Pinpoint the cell where the given text exists, returning its [X, Y] midpoint coordinate. 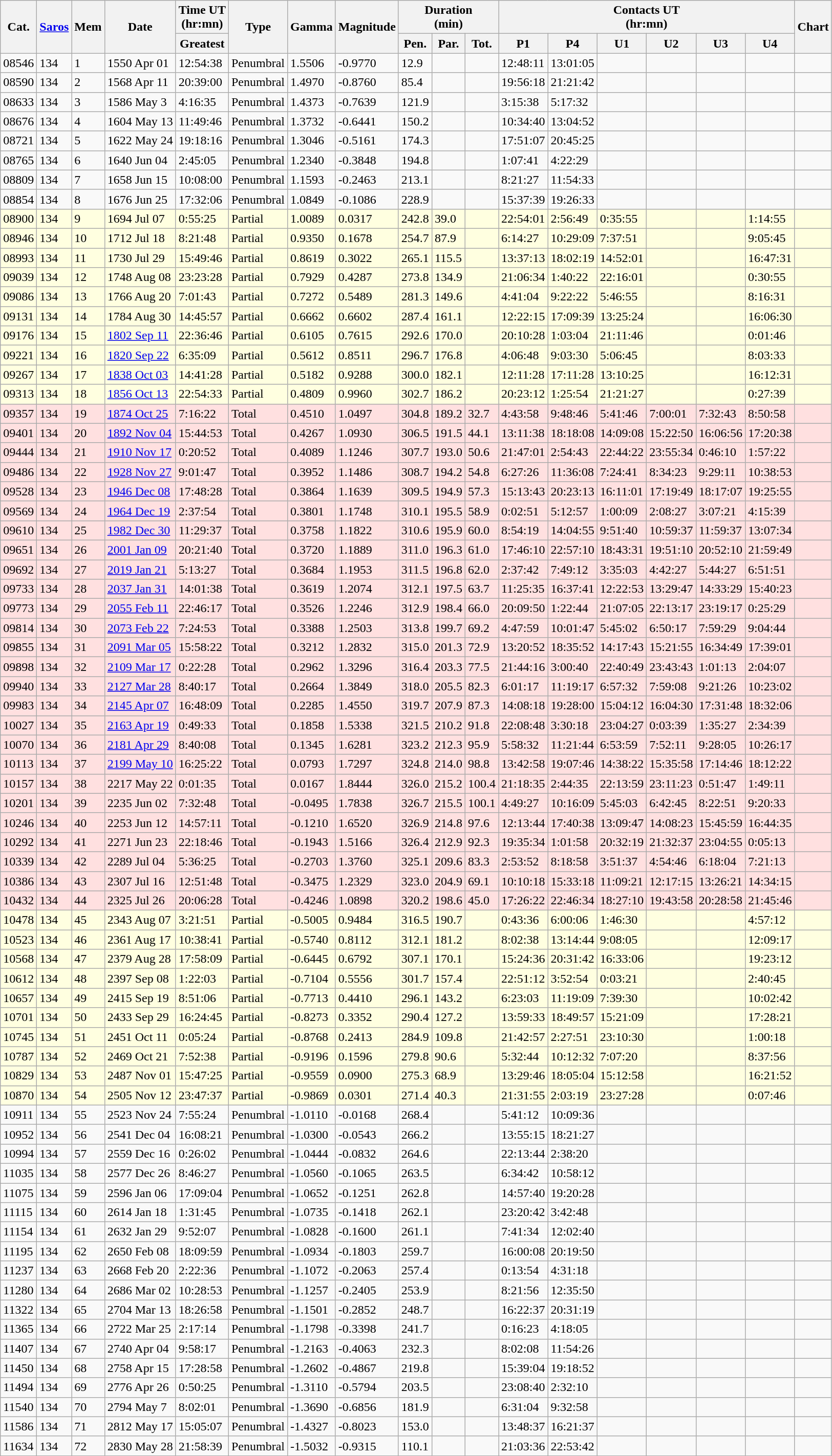
326.7 [415, 803]
2001 Jan 09 [140, 550]
14:09:08 [622, 433]
198.6 [449, 901]
16 [88, 355]
Saros [54, 27]
0.3022 [367, 257]
4:47:59 [523, 628]
2271 Jun 23 [140, 842]
8:54:19 [523, 530]
19 [88, 414]
72.9 [481, 647]
26 [88, 550]
17 [88, 375]
1856 Oct 13 [140, 394]
17:31:48 [720, 706]
16:04:30 [671, 706]
-0.1600 [367, 1232]
54 [88, 1095]
21:18:35 [523, 784]
5:06:45 [622, 355]
Cat. [18, 27]
8:18:58 [572, 861]
0.3212 [312, 647]
14:33:29 [720, 589]
20:10:28 [523, 336]
14:01:38 [202, 589]
1586 May 3 [140, 102]
11540 [18, 1407]
21:07:05 [622, 609]
1.6281 [367, 745]
63.7 [481, 589]
11:19:09 [572, 998]
4:57:12 [770, 920]
2307 Jul 16 [140, 881]
-1.0934 [312, 1251]
195.5 [449, 511]
18:17:07 [720, 491]
11:21:44 [572, 745]
U1 [622, 44]
10701 [18, 1017]
0.7615 [367, 336]
304.8 [415, 414]
51 [88, 1037]
18 [88, 394]
23:08:40 [523, 1387]
8:34:23 [671, 472]
-0.1418 [367, 1212]
39 [88, 803]
323.0 [415, 881]
12:51:48 [202, 881]
6:50:17 [671, 628]
307.1 [415, 959]
16:48:09 [202, 706]
4 [88, 121]
57 [88, 1154]
2758 Apr 15 [140, 1368]
08854 [18, 199]
5:41:12 [523, 1115]
1.7838 [367, 803]
1:00:09 [622, 511]
4:22:29 [572, 160]
8:22:51 [720, 803]
325.1 [415, 861]
08900 [18, 219]
2740 Apr 04 [140, 1349]
21:11:46 [622, 336]
45.0 [481, 901]
2487 Nov 01 [140, 1076]
0:30:55 [770, 277]
14:17:43 [622, 647]
11586 [18, 1426]
50.6 [481, 452]
09898 [18, 667]
Time UT(hr:mn) [202, 17]
18:49:57 [572, 1017]
3:51:37 [622, 861]
306.5 [415, 433]
16:06:56 [720, 433]
1.0930 [367, 433]
-0.3848 [367, 160]
-1.0735 [312, 1212]
22:40:49 [622, 667]
127.2 [449, 1017]
8:21:48 [202, 238]
22 [88, 472]
12:54:38 [202, 63]
P4 [572, 44]
20:45:25 [572, 141]
248.7 [415, 1310]
22:54:33 [202, 394]
09528 [18, 491]
09855 [18, 647]
19:18:52 [572, 1368]
10339 [18, 861]
69.2 [481, 628]
15 [88, 336]
17:28:21 [770, 1017]
15:21:09 [622, 1017]
1550 Apr 01 [140, 63]
311.0 [415, 550]
11:25:35 [523, 589]
P1 [523, 44]
2:08:27 [671, 511]
2722 Mar 25 [140, 1329]
203.5 [415, 1387]
-1.0110 [312, 1115]
3:52:54 [572, 979]
17:20:38 [770, 433]
21:03:36 [523, 1446]
20 [88, 433]
10:08:00 [202, 180]
195.9 [449, 530]
1748 Aug 08 [140, 277]
19:07:46 [572, 764]
0:02:51 [523, 511]
43 [88, 881]
9:51:40 [622, 530]
17:09:04 [202, 1193]
12:22:15 [523, 316]
68.9 [449, 1076]
08676 [18, 121]
34 [88, 706]
09131 [18, 316]
13:04:52 [572, 121]
210.2 [449, 725]
1.4373 [312, 102]
254.7 [415, 238]
2415 Sep 19 [140, 998]
2541 Dec 04 [140, 1134]
23:23:28 [202, 277]
40.3 [449, 1095]
11494 [18, 1387]
09486 [18, 472]
4:43:58 [523, 414]
-1.5032 [312, 1446]
1.2329 [367, 881]
10070 [18, 745]
170.1 [449, 959]
10292 [18, 842]
-0.9315 [367, 1446]
22:36:46 [202, 336]
10:23:02 [770, 686]
0:03:39 [671, 725]
1:00:18 [770, 1037]
9:29:11 [720, 472]
11:19:17 [572, 686]
0.6662 [312, 316]
16:22:37 [523, 1310]
6:23:03 [523, 998]
1:07:41 [523, 160]
8:40:17 [202, 686]
2559 Dec 16 [140, 1154]
7:24:41 [622, 472]
313.8 [415, 628]
316.4 [415, 667]
265.1 [415, 257]
13:25:24 [622, 316]
5:45:02 [622, 628]
0:05:13 [770, 842]
08946 [18, 238]
2:53:52 [523, 861]
9:01:47 [202, 472]
0.4410 [367, 998]
20:32:19 [622, 842]
13:42:58 [523, 764]
228.9 [415, 199]
1.0089 [312, 219]
273.8 [415, 277]
11:54:33 [572, 180]
-1.1257 [312, 1290]
212.3 [449, 745]
17:09:39 [572, 316]
312.9 [415, 609]
20:28:58 [720, 901]
1.2340 [312, 160]
0:01:35 [202, 784]
12:48:11 [523, 63]
55 [88, 1115]
0.9288 [367, 375]
0.8511 [367, 355]
1568 Apr 11 [140, 82]
98.8 [481, 764]
17:28:58 [202, 1368]
315.0 [415, 647]
3:35:03 [622, 570]
59 [88, 1193]
23:43:43 [671, 667]
4:06:48 [523, 355]
9:52:07 [202, 1232]
10:34:40 [523, 121]
17:58:09 [202, 959]
20:31:19 [572, 1310]
257.4 [415, 1271]
Tot. [481, 44]
14:45:57 [202, 316]
-1.0444 [312, 1154]
199.7 [449, 628]
302.7 [415, 394]
11 [88, 257]
0:50:25 [202, 1387]
09733 [18, 589]
21:58:39 [202, 1446]
1946 Dec 08 [140, 491]
253.9 [415, 1290]
323.2 [415, 745]
10568 [18, 959]
9:22:22 [572, 297]
15:44:53 [202, 433]
6:57:32 [622, 686]
18:12:22 [770, 764]
19:25:55 [770, 491]
7:00:01 [671, 414]
-0.2852 [367, 1310]
09086 [18, 297]
15:58:22 [202, 647]
0.3952 [312, 472]
22:08:48 [523, 725]
2668 Feb 20 [140, 1271]
13:14:44 [572, 940]
261.1 [415, 1232]
13:26:21 [720, 881]
232.3 [415, 1349]
-0.2405 [367, 1290]
-0.9559 [312, 1076]
77.5 [481, 667]
Pen. [415, 44]
7:32:43 [720, 414]
7:24:53 [202, 628]
6:42:45 [671, 803]
143.2 [449, 998]
326.4 [415, 842]
18:21:27 [572, 1134]
14:08:23 [671, 822]
7:55:24 [202, 1115]
10:38:41 [202, 940]
10:28:53 [202, 1290]
21:31:55 [523, 1095]
1.1486 [367, 472]
2577 Dec 26 [140, 1173]
-0.0495 [312, 803]
1.2246 [367, 609]
11:29:37 [202, 530]
0.6792 [367, 959]
0.2664 [312, 686]
2019 Jan 21 [140, 570]
1622 May 24 [140, 141]
22:46:34 [572, 901]
Par. [449, 44]
13:11:38 [523, 433]
-0.4246 [312, 901]
10027 [18, 725]
21:44:16 [523, 667]
7:41:34 [523, 1232]
0.5556 [367, 979]
22:57:10 [572, 550]
19:26:33 [572, 199]
194.9 [449, 491]
9:32:58 [572, 1407]
23:27:28 [622, 1095]
9:48:46 [572, 414]
8:51:06 [202, 998]
9:58:17 [202, 1349]
2505 Nov 12 [140, 1095]
20:31:42 [572, 959]
7:49:12 [572, 570]
266.2 [415, 1134]
8 [88, 199]
0.3526 [312, 609]
09357 [18, 414]
10952 [18, 1134]
1:31:45 [202, 1212]
176.8 [449, 355]
2433 Sep 29 [140, 1017]
08993 [18, 257]
262.1 [415, 1212]
296.1 [415, 998]
284.9 [415, 1037]
3:15:38 [523, 102]
1.3760 [367, 861]
109.8 [449, 1037]
9:05:45 [770, 238]
301.7 [415, 979]
319.7 [415, 706]
1874 Oct 25 [140, 414]
71 [88, 1426]
7:39:30 [622, 998]
318.0 [415, 686]
22:18:46 [202, 842]
Gamma [312, 27]
11075 [18, 1193]
1766 Aug 20 [140, 297]
110.1 [415, 1446]
-0.1210 [312, 822]
39.0 [449, 219]
16:33:06 [622, 959]
181.9 [415, 1407]
8:03:33 [770, 355]
204.9 [449, 881]
-1.0560 [312, 1173]
0.6602 [367, 316]
24 [88, 511]
52 [88, 1056]
U3 [720, 44]
2091 Mar 05 [140, 647]
-0.8768 [312, 1037]
20:09:50 [523, 609]
8:50:58 [770, 414]
0.1596 [367, 1056]
6:31:04 [523, 1407]
18:05:04 [572, 1076]
8:02:01 [202, 1407]
41 [88, 842]
37 [88, 764]
53 [88, 1076]
58.9 [481, 511]
3:07:21 [720, 511]
16:21:37 [572, 1426]
11115 [18, 1212]
174.3 [415, 141]
0.4287 [367, 277]
7:59:08 [671, 686]
0:16:23 [523, 1329]
0:43:36 [523, 920]
2289 Jul 04 [140, 861]
23:04:55 [720, 842]
193.0 [449, 452]
2:32:10 [572, 1387]
0.4510 [312, 414]
0:46:10 [720, 452]
13:29:46 [523, 1076]
5:36:25 [202, 861]
15:04:12 [622, 706]
0:55:25 [202, 219]
190.7 [449, 920]
1.1246 [367, 452]
08633 [18, 102]
5:46:55 [622, 297]
40 [88, 822]
19:56:18 [523, 82]
16:06:30 [770, 316]
15:35:58 [671, 764]
95.9 [481, 745]
1:46:30 [622, 920]
10787 [18, 1056]
23:47:37 [202, 1095]
13:48:37 [523, 1426]
10911 [18, 1115]
-0.1251 [367, 1193]
0.6105 [312, 336]
U2 [671, 44]
0.8112 [367, 940]
Mem [88, 27]
2523 Nov 24 [140, 1115]
32 [88, 667]
149.6 [449, 297]
2:22:36 [202, 1271]
15:13:43 [523, 491]
69.1 [481, 881]
324.8 [415, 764]
17:51:07 [523, 141]
6:18:04 [720, 861]
62.0 [481, 570]
6:27:26 [523, 472]
1964 Dec 19 [140, 511]
1730 Jul 29 [140, 257]
09940 [18, 686]
2:38:20 [572, 1154]
2:54:43 [572, 452]
10:26:17 [770, 745]
8:21:27 [523, 180]
296.7 [415, 355]
0:35:55 [622, 219]
11035 [18, 1173]
21:45:46 [770, 901]
10:02:42 [770, 998]
16:11:01 [622, 491]
66 [88, 1329]
287.4 [415, 316]
44.1 [481, 433]
7 [88, 180]
11450 [18, 1368]
2109 Mar 17 [140, 667]
1.4970 [312, 82]
181.2 [449, 940]
09569 [18, 511]
7:16:22 [202, 414]
20:52:10 [720, 550]
1784 Aug 30 [140, 316]
29 [88, 609]
170.0 [449, 336]
35 [88, 725]
191.5 [449, 433]
1:01:58 [572, 842]
15:22:50 [671, 433]
0.5612 [312, 355]
292.6 [415, 336]
1.1822 [367, 530]
16:47:31 [770, 257]
11:36:08 [572, 472]
11154 [18, 1232]
57.3 [481, 491]
66.0 [481, 609]
63 [88, 1271]
15:21:55 [671, 647]
6:34:42 [523, 1173]
49 [88, 998]
16:24:45 [202, 1017]
1.0497 [367, 414]
10478 [18, 920]
08809 [18, 180]
198.4 [449, 609]
2163 Apr 19 [140, 725]
3:42:48 [572, 1212]
19:20:28 [572, 1193]
23:20:42 [523, 1212]
22:51:12 [523, 979]
68 [88, 1368]
17:19:49 [671, 491]
Contacts UT(hr:mn) [647, 17]
5:44:27 [720, 570]
-1.0828 [312, 1232]
10201 [18, 803]
1:22:03 [202, 979]
13:09:47 [622, 822]
60.0 [481, 530]
161.1 [449, 316]
0:01:46 [770, 336]
-0.6445 [312, 959]
2361 Aug 17 [140, 940]
2812 May 17 [140, 1426]
0:07:46 [770, 1095]
21:21:27 [622, 394]
09814 [18, 628]
14 [88, 316]
21:32:37 [671, 842]
38 [88, 784]
0:25:29 [770, 609]
18:35:52 [572, 647]
87.3 [481, 706]
15:39:04 [523, 1368]
47 [88, 959]
189.2 [449, 414]
22:13:59 [622, 784]
1658 Jun 15 [140, 180]
14:38:22 [622, 764]
46 [88, 940]
2:04:07 [770, 667]
22:16:01 [622, 277]
213.1 [415, 180]
2217 May 22 [140, 784]
0.3801 [312, 511]
5:17:32 [572, 102]
1.1889 [367, 550]
15:12:58 [622, 1076]
17:46:10 [523, 550]
10745 [18, 1037]
10:29:09 [572, 238]
11:54:26 [572, 1349]
115.5 [449, 257]
-0.6856 [367, 1407]
15:40:23 [770, 589]
17:14:46 [720, 764]
Magnitude [367, 27]
08546 [18, 63]
279.8 [415, 1056]
42 [88, 861]
-0.2463 [367, 180]
31 [88, 647]
2469 Oct 21 [140, 1056]
22:13:17 [671, 609]
-0.0832 [367, 1154]
309.5 [415, 491]
194.2 [449, 472]
10:10:18 [523, 881]
9:08:05 [622, 940]
10657 [18, 998]
16:44:35 [770, 822]
2055 Feb 11 [140, 609]
15:45:59 [720, 822]
20:06:28 [202, 901]
17:39:01 [770, 647]
18:32:06 [770, 706]
0:22:28 [202, 667]
09221 [18, 355]
6 [88, 160]
1694 Jul 07 [140, 219]
87.9 [449, 238]
10:38:53 [770, 472]
08765 [18, 160]
18:02:19 [572, 257]
310.6 [415, 530]
90.6 [449, 1056]
13:01:05 [572, 63]
263.5 [415, 1173]
19:18:16 [202, 141]
21:59:49 [770, 550]
70 [88, 1407]
69 [88, 1387]
6:51:51 [770, 570]
8:02:08 [523, 1349]
1:57:22 [770, 452]
1.0898 [367, 901]
5:58:32 [523, 745]
1.3732 [312, 121]
-0.7713 [312, 998]
2:45:05 [202, 160]
13:10:25 [622, 375]
2650 Feb 08 [140, 1251]
3 [88, 102]
5:13:27 [202, 570]
10:12:32 [572, 1056]
7:01:43 [202, 297]
54.8 [481, 472]
307.7 [415, 452]
0.1858 [312, 725]
6:14:27 [523, 238]
1.2503 [367, 628]
14:08:18 [523, 706]
259.7 [415, 1251]
2:44:35 [572, 784]
1910 Nov 17 [140, 452]
16:37:41 [572, 589]
2614 Jan 18 [140, 1212]
100.4 [481, 784]
Type [258, 27]
0.3352 [367, 1017]
1.0849 [312, 199]
16:12:31 [770, 375]
219.8 [415, 1368]
-0.4063 [367, 1349]
-0.8273 [312, 1017]
18:43:31 [622, 550]
2451 Oct 11 [140, 1037]
14:57:11 [202, 822]
0.1678 [367, 238]
2325 Jul 26 [140, 901]
22:53:42 [572, 1446]
4:41:04 [523, 297]
22:46:17 [202, 609]
326.9 [415, 822]
17:11:28 [572, 375]
-0.4867 [367, 1368]
2181 Apr 29 [140, 745]
8:16:31 [770, 297]
0:20:52 [202, 452]
09401 [18, 433]
5:32:44 [523, 1056]
0:13:54 [523, 1271]
27 [88, 570]
-1.4327 [312, 1426]
0.3684 [312, 570]
83.3 [481, 861]
22:54:01 [523, 219]
1:22:44 [572, 609]
0.3864 [312, 491]
8:21:56 [523, 1290]
21:42:57 [523, 1037]
0:51:47 [720, 784]
61 [88, 1232]
0:27:39 [770, 394]
262.8 [415, 1193]
08721 [18, 141]
1640 Jun 04 [140, 160]
1.2832 [367, 647]
310.1 [415, 511]
4:16:35 [202, 102]
-0.9196 [312, 1056]
1.5506 [312, 63]
153.0 [415, 1426]
1.1953 [367, 570]
09651 [18, 550]
20:23:12 [523, 394]
8:02:38 [523, 940]
09983 [18, 706]
-1.1072 [312, 1271]
5:41:46 [622, 414]
0.3720 [312, 550]
2199 May 10 [140, 764]
21:06:34 [523, 277]
2:27:51 [572, 1037]
1.8444 [367, 784]
264.6 [415, 1154]
-0.1803 [367, 1251]
242.8 [415, 219]
7:52:11 [671, 745]
20:39:00 [202, 82]
1:40:22 [572, 277]
2794 May 7 [140, 1407]
Duration(min) [449, 17]
11:49:46 [202, 121]
13 [88, 297]
203.3 [449, 667]
-0.5005 [312, 920]
8:46:27 [202, 1173]
0.0900 [367, 1076]
23:55:34 [671, 452]
10386 [18, 881]
5 [88, 141]
11365 [18, 1329]
11280 [18, 1290]
12:13:44 [523, 822]
316.5 [415, 920]
0.5182 [312, 375]
91.8 [481, 725]
10523 [18, 940]
13:37:13 [523, 257]
0.7272 [312, 297]
0.7929 [312, 277]
17:48:28 [202, 491]
205.5 [449, 686]
10:58:12 [572, 1173]
11634 [18, 1446]
2:56:49 [572, 219]
-1.1501 [312, 1310]
1:49:11 [770, 784]
-1.2602 [312, 1368]
28 [88, 589]
2343 Aug 07 [140, 920]
7:52:38 [202, 1056]
18:09:59 [202, 1251]
17:26:22 [523, 901]
15:33:18 [572, 881]
1.6520 [367, 822]
8:40:08 [202, 745]
09176 [18, 336]
0.5489 [367, 297]
1802 Sep 11 [140, 336]
268.4 [415, 1115]
0.2285 [312, 706]
14:52:01 [622, 257]
97.6 [481, 822]
-1.0300 [312, 1134]
290.4 [415, 1017]
25 [88, 530]
2235 Jun 02 [140, 803]
1.1748 [367, 511]
85.4 [415, 82]
15:47:25 [202, 1076]
-0.9770 [367, 63]
0.2962 [312, 667]
6:01:17 [523, 686]
10:09:36 [572, 1115]
-0.7639 [367, 102]
-0.5161 [367, 141]
13:20:52 [523, 647]
4:49:27 [523, 803]
Greatest [202, 44]
19:43:58 [671, 901]
2397 Sep 08 [140, 979]
61.0 [481, 550]
2:37:42 [523, 570]
-0.0168 [367, 1115]
4:15:39 [770, 511]
1.3296 [367, 667]
10113 [18, 764]
0.0317 [367, 219]
186.2 [449, 394]
U4 [770, 44]
1.5338 [367, 725]
10157 [18, 784]
09444 [18, 452]
0.9960 [367, 394]
21:21:42 [572, 82]
09313 [18, 394]
2:40:45 [770, 979]
-0.3398 [367, 1329]
-1.2163 [312, 1349]
Chart [813, 27]
6:00:06 [572, 920]
0.3388 [312, 628]
5:45:03 [622, 803]
60 [88, 1212]
14:04:55 [572, 530]
3:30:18 [572, 725]
12:11:28 [523, 375]
201.3 [449, 647]
1982 Dec 30 [140, 530]
23:11:23 [671, 784]
16:21:52 [770, 1076]
1:35:27 [720, 725]
12:09:17 [770, 940]
1928 Nov 27 [140, 472]
92.3 [481, 842]
09610 [18, 530]
2:34:39 [770, 725]
23 [88, 491]
10:01:47 [572, 628]
197.5 [449, 589]
-1.0652 [312, 1193]
19:28:00 [572, 706]
-0.5794 [367, 1387]
0.2413 [367, 1037]
19:23:12 [770, 959]
10 [88, 238]
11407 [18, 1349]
21:47:01 [523, 452]
2:03:19 [572, 1095]
11237 [18, 1271]
0.0301 [367, 1095]
1892 Nov 04 [140, 433]
4:54:46 [671, 861]
Date [140, 27]
62 [88, 1251]
9:04:44 [770, 628]
1712 Jul 18 [140, 238]
14:34:15 [770, 881]
0.3758 [312, 530]
3:21:51 [202, 920]
12:22:53 [622, 589]
1:01:13 [720, 667]
6:35:09 [202, 355]
1.7297 [367, 764]
2253 Jun 12 [140, 822]
64 [88, 1290]
-0.6441 [367, 121]
-0.2063 [367, 1271]
-0.8760 [367, 82]
-0.2703 [312, 861]
4:31:18 [572, 1271]
2:37:54 [202, 511]
1820 Sep 22 [140, 355]
271.4 [415, 1095]
15:49:46 [202, 257]
20:23:13 [572, 491]
194.8 [415, 160]
15:24:36 [523, 959]
10829 [18, 1076]
10246 [18, 822]
9:21:26 [720, 686]
56 [88, 1134]
1:14:55 [770, 219]
18:18:08 [572, 433]
326.0 [415, 784]
12 [88, 277]
-0.1943 [312, 842]
7:21:13 [770, 861]
2037 Jan 31 [140, 589]
157.4 [449, 979]
44 [88, 901]
3:00:40 [572, 667]
-1.3110 [312, 1387]
10:16:09 [572, 803]
215.5 [449, 803]
82.3 [481, 686]
0.4267 [312, 433]
19:51:10 [671, 550]
-0.1065 [367, 1173]
12:02:40 [572, 1232]
-0.8023 [367, 1426]
19:35:34 [523, 842]
22:13:44 [523, 1154]
0.9350 [312, 238]
1676 Jun 25 [140, 199]
321.5 [415, 725]
9:28:05 [720, 745]
09773 [18, 609]
13:59:33 [523, 1017]
0:03:21 [622, 979]
15:05:07 [202, 1426]
7:37:51 [622, 238]
12:17:15 [671, 881]
-0.7104 [312, 979]
16:25:22 [202, 764]
14:41:28 [202, 375]
23:04:27 [622, 725]
32.7 [481, 414]
16:00:08 [523, 1251]
11:59:37 [720, 530]
13:55:15 [523, 1134]
150.2 [415, 121]
14:57:40 [523, 1193]
20:21:40 [202, 550]
11195 [18, 1251]
8:37:56 [770, 1056]
23:19:17 [720, 609]
2596 Jan 06 [140, 1193]
17:40:38 [572, 822]
21 [88, 452]
1.3849 [367, 686]
09039 [18, 277]
2:17:14 [202, 1329]
72 [88, 1446]
1.2074 [367, 589]
12.9 [415, 63]
48 [88, 979]
100.1 [481, 803]
1838 Oct 03 [140, 375]
300.0 [415, 375]
-0.3475 [312, 881]
67 [88, 1349]
1.4550 [367, 706]
2830 May 28 [140, 1446]
2145 Apr 07 [140, 706]
0:26:02 [202, 1154]
08590 [18, 82]
0.3619 [312, 589]
13:07:34 [770, 530]
1.1593 [312, 180]
196.3 [449, 550]
7:32:48 [202, 803]
20:19:50 [572, 1251]
10994 [18, 1154]
241.7 [415, 1329]
0.4809 [312, 394]
09267 [18, 375]
4:42:27 [671, 570]
2632 Jan 29 [140, 1232]
9:03:30 [572, 355]
0.1345 [312, 745]
2776 Apr 26 [140, 1387]
2379 Aug 28 [140, 959]
18:27:10 [622, 901]
1:25:54 [572, 394]
0.0167 [312, 784]
23:10:30 [622, 1037]
11:09:21 [622, 881]
275.3 [415, 1076]
311.5 [415, 570]
0.8619 [312, 257]
1.3046 [312, 141]
214.8 [449, 822]
17:32:06 [202, 199]
9:20:33 [770, 803]
16:08:21 [202, 1134]
10:59:37 [671, 530]
182.1 [449, 375]
11322 [18, 1310]
-0.0543 [367, 1134]
65 [88, 1310]
1:03:04 [572, 336]
214.0 [449, 764]
2 [88, 82]
10612 [18, 979]
1.1639 [367, 491]
50 [88, 1017]
5:12:57 [572, 511]
45 [88, 920]
2704 Mar 13 [140, 1310]
09692 [18, 570]
58 [88, 1173]
15:37:39 [523, 199]
7:07:20 [622, 1056]
2686 Mar 02 [140, 1290]
13:29:47 [671, 589]
12:35:50 [572, 1290]
0:49:33 [202, 725]
2073 Feb 22 [140, 628]
1604 May 13 [140, 121]
9 [88, 219]
0.0793 [312, 764]
212.9 [449, 842]
-1.3690 [312, 1407]
30 [88, 628]
16:34:49 [720, 647]
209.6 [449, 861]
320.2 [415, 901]
196.8 [449, 570]
33 [88, 686]
10432 [18, 901]
22:44:22 [622, 452]
308.7 [415, 472]
121.9 [415, 102]
-0.9869 [312, 1095]
215.2 [449, 784]
2127 Mar 28 [140, 686]
-0.1086 [367, 199]
0.4089 [312, 452]
0.9484 [367, 920]
-0.5740 [312, 940]
10870 [18, 1095]
-1.1798 [312, 1329]
134.9 [449, 277]
0:05:24 [202, 1037]
6:53:59 [622, 745]
4:18:05 [572, 1329]
207.9 [449, 706]
281.3 [415, 297]
36 [88, 745]
1.5166 [367, 842]
18:26:58 [202, 1310]
1 [88, 63]
7:59:29 [720, 628]
